Pinpoint the cell where the given text exists, returning its (x, y) midpoint coordinate. 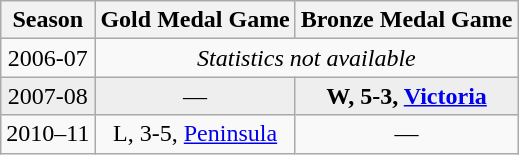
Statistics not available (306, 58)
2006-07 (48, 58)
Season (48, 20)
2010–11 (48, 134)
W, 5-3, Victoria (406, 96)
Gold Medal Game (195, 20)
2007-08 (48, 96)
Bronze Medal Game (406, 20)
L, 3-5, Peninsula (195, 134)
